Return [X, Y] of the center of cell containing provided text 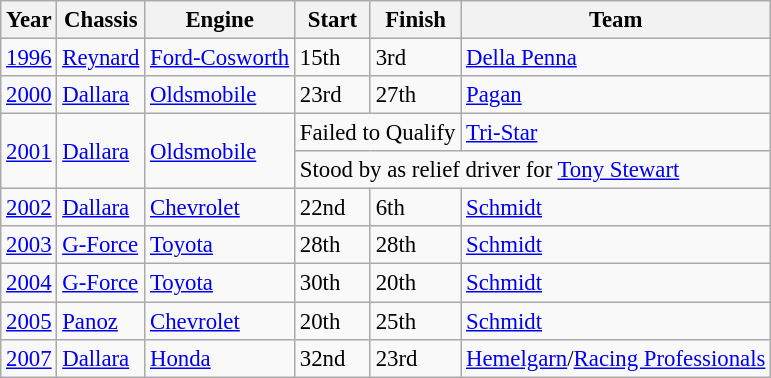
Della Penna [616, 58]
2002 [29, 208]
1996 [29, 58]
2007 [29, 358]
32nd [333, 358]
Start [333, 20]
2005 [29, 321]
22nd [333, 208]
Tri-Star [616, 133]
Ford-Cosworth [220, 58]
2003 [29, 245]
2000 [29, 95]
Hemelgarn/Racing Professionals [616, 358]
2001 [29, 152]
Finish [415, 20]
Year [29, 20]
15th [333, 58]
2004 [29, 283]
Panoz [101, 321]
25th [415, 321]
Reynard [101, 58]
Pagan [616, 95]
Chassis [101, 20]
6th [415, 208]
Engine [220, 20]
27th [415, 95]
Failed to Qualify [378, 133]
Stood by as relief driver for Tony Stewart [533, 170]
30th [333, 283]
3rd [415, 58]
Honda [220, 358]
Team [616, 20]
